Extract the [x, y] coordinate from the center of the cell holding the provided text.  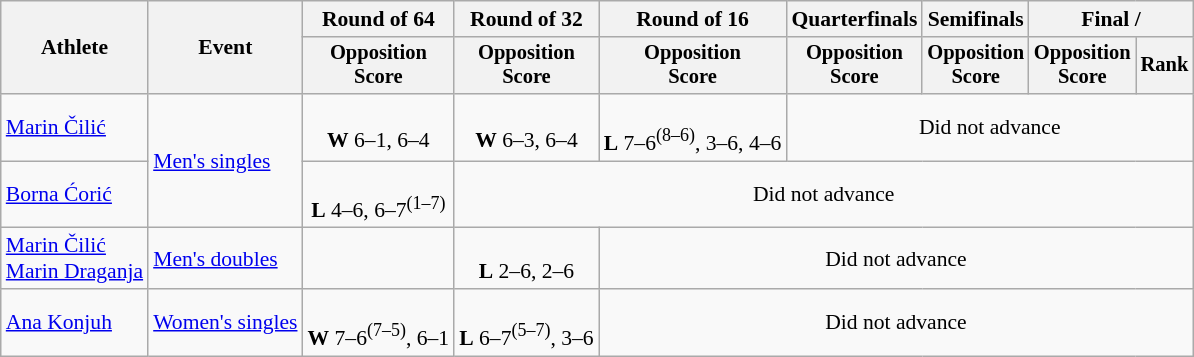
Athlete [74, 48]
Round of 32 [526, 19]
Borna Ćorić [74, 194]
L 2–6, 2–6 [526, 258]
Semifinals [976, 19]
Round of 16 [693, 19]
Marin Čilić [74, 128]
Men's singles [225, 161]
L 6–7(5–7), 3–6 [526, 322]
Men's doubles [225, 258]
Final / [1111, 19]
Round of 64 [379, 19]
L 7–6(8–6), 3–6, 4–6 [693, 128]
Rank [1165, 66]
Ana Konjuh [74, 322]
Women's singles [225, 322]
L 4–6, 6–7(1–7) [379, 194]
W 6–3, 6–4 [526, 128]
Quarterfinals [854, 19]
Event [225, 48]
Marin ČilićMarin Draganja [74, 258]
W 7–6(7–5), 6–1 [379, 322]
W 6–1, 6–4 [379, 128]
